For the text-containing cell, return its midpoint in [x, y] coordinate format. 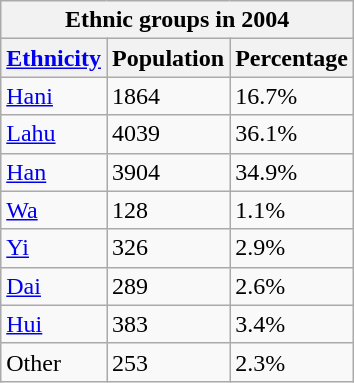
Wa [54, 210]
Lahu [54, 134]
16.7% [292, 96]
383 [168, 324]
1864 [168, 96]
Percentage [292, 58]
34.9% [292, 172]
253 [168, 362]
Han [54, 172]
3.4% [292, 324]
Yi [54, 248]
Ethnicity [54, 58]
3904 [168, 172]
Hui [54, 324]
Other [54, 362]
Population [168, 58]
Hani [54, 96]
36.1% [292, 134]
2.3% [292, 362]
Ethnic groups in 2004 [178, 20]
Dai [54, 286]
128 [168, 210]
2.9% [292, 248]
2.6% [292, 286]
289 [168, 286]
326 [168, 248]
4039 [168, 134]
1.1% [292, 210]
